Find where the given text appears and provide that cell's center as [x, y] coordinate. 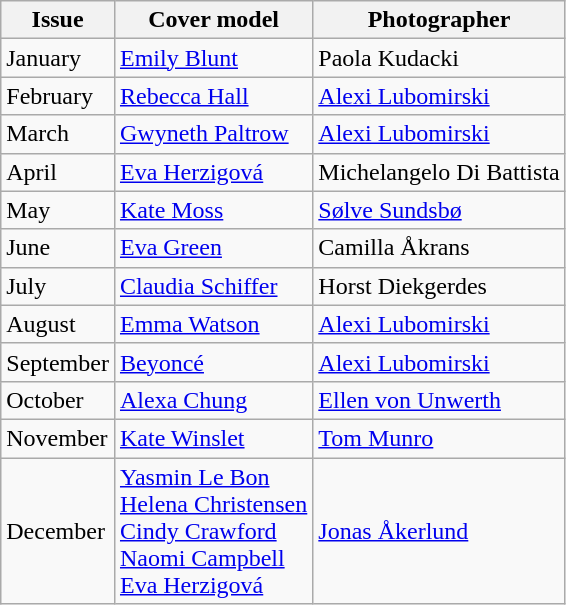
Jonas Åkerlund [439, 531]
Issue [58, 20]
Claudia Schiffer [213, 286]
Alexa Chung [213, 400]
Michelangelo Di Battista [439, 172]
May [58, 210]
Gwyneth Paltrow [213, 134]
June [58, 248]
September [58, 362]
Ellen von Unwerth [439, 400]
Camilla Åkrans [439, 248]
Photographer [439, 20]
Rebecca Hall [213, 96]
Eva Herzigová [213, 172]
December [58, 531]
October [58, 400]
Beyoncé [213, 362]
Horst Diekgerdes [439, 286]
Cover model [213, 20]
Paola Kudacki [439, 58]
Kate Winslet [213, 438]
April [58, 172]
Sølve Sundsbø [439, 210]
Eva Green [213, 248]
Kate Moss [213, 210]
Emily Blunt [213, 58]
Emma Watson [213, 324]
March [58, 134]
July [58, 286]
November [58, 438]
January [58, 58]
February [58, 96]
Yasmin Le BonHelena ChristensenCindy CrawfordNaomi CampbellEva Herzigová [213, 531]
August [58, 324]
Tom Munro [439, 438]
